From the cell containing the given text, extract its center point as [X, Y] coordinate. 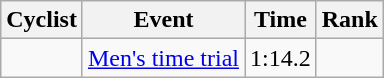
Cyclist [42, 20]
Time [280, 20]
Rank [350, 20]
Men's time trial [163, 58]
1:14.2 [280, 58]
Event [163, 20]
